Extract the (x, y) coordinate from the center of the cell holding the provided text.  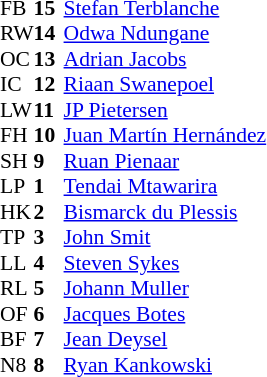
Ruan Pienaar (166, 161)
10 (49, 135)
Johann Muller (166, 289)
LL (17, 263)
IC (17, 85)
5 (49, 289)
11 (49, 110)
HK (17, 212)
13 (49, 59)
Odwa Ndungane (166, 33)
6 (49, 314)
Jean Deysel (166, 339)
John Smit (166, 237)
Riaan Swanepoel (166, 85)
7 (49, 339)
Bismarck du Plessis (166, 212)
RL (17, 289)
LP (17, 187)
1 (49, 187)
Juan Martín Hernández (166, 135)
FH (17, 135)
Steven Sykes (166, 263)
4 (49, 263)
BF (17, 339)
OC (17, 59)
9 (49, 161)
14 (49, 33)
Tendai Mtawarira (166, 187)
SH (17, 161)
Jacques Botes (166, 314)
3 (49, 237)
JP Pietersen (166, 110)
LW (17, 110)
TP (17, 237)
12 (49, 85)
2 (49, 212)
RW (17, 33)
Adrian Jacobs (166, 59)
OF (17, 314)
